Find where the given text appears and provide that cell's center as [x, y] coordinate. 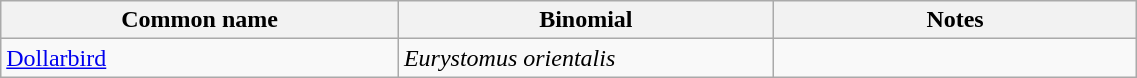
Notes [955, 20]
Eurystomus orientalis [586, 58]
Common name [200, 20]
Binomial [586, 20]
Dollarbird [200, 58]
